From the cell containing the given text, extract its center point as (X, Y) coordinate. 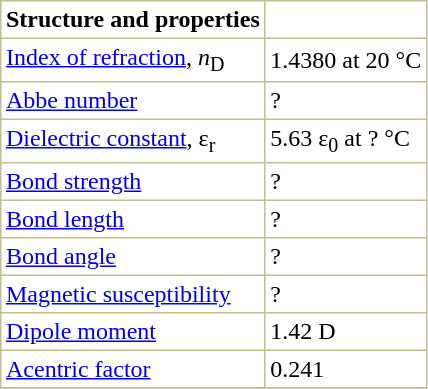
Bond angle (133, 257)
1.4380 at 20 °C (346, 60)
Structure and properties (133, 20)
Acentric factor (133, 370)
Bond length (133, 220)
Magnetic susceptibility (133, 295)
1.42 D (346, 332)
Dipole moment (133, 332)
Bond strength (133, 182)
Dielectric constant, εr (133, 142)
0.241 (346, 370)
5.63 ε0 at ? °C (346, 142)
Abbe number (133, 101)
Index of refraction, nD (133, 60)
